Output the (X, Y) coordinate of the center of the cell containing the given text.  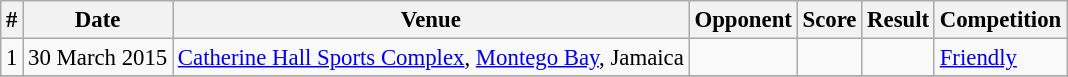
1 (12, 58)
Competition (1000, 20)
Opponent (743, 20)
Result (898, 20)
Date (98, 20)
Score (830, 20)
Venue (432, 20)
Friendly (1000, 58)
# (12, 20)
30 March 2015 (98, 58)
Catherine Hall Sports Complex, Montego Bay, Jamaica (432, 58)
